Detect which cell encompasses the target text, then output its (X, Y) center coordinate. 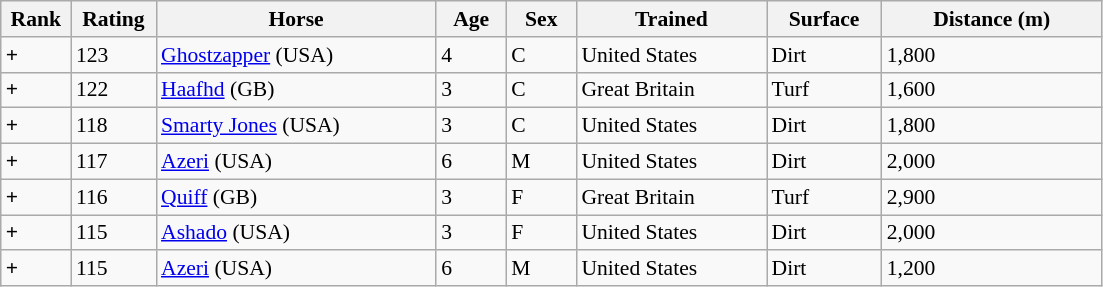
118 (114, 126)
Trained (671, 19)
1,600 (992, 90)
116 (114, 197)
122 (114, 90)
Ghostzapper (USA) (296, 55)
123 (114, 55)
Sex (541, 19)
1,200 (992, 269)
Age (471, 19)
117 (114, 162)
Distance (m) (992, 19)
Horse (296, 19)
Surface (824, 19)
Smarty Jones (USA) (296, 126)
Ashado (USA) (296, 233)
Rating (114, 19)
4 (471, 55)
Haafhd (GB) (296, 90)
Quiff (GB) (296, 197)
Rank (36, 19)
2,900 (992, 197)
